Scan for the cell matching the given text and deliver its [x, y] coordinate at center. 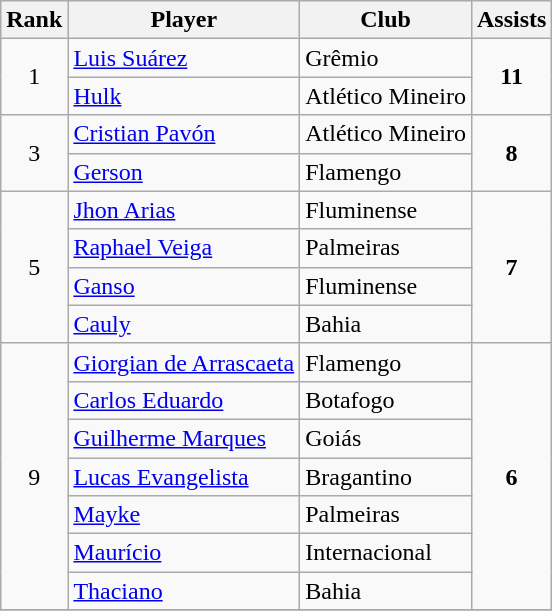
8 [511, 153]
Mayke [184, 515]
6 [511, 476]
Guilherme Marques [184, 438]
Cristian Pavón [184, 134]
Internacional [386, 553]
Carlos Eduardo [184, 400]
1 [34, 77]
7 [511, 267]
Maurício [184, 553]
Bragantino [386, 477]
Ganso [184, 286]
Hulk [184, 96]
Cauly [184, 324]
Rank [34, 20]
Club [386, 20]
Thaciano [184, 591]
Goiás [386, 438]
Luis Suárez [184, 58]
Jhon Arias [184, 210]
Giorgian de Arrascaeta [184, 362]
Grêmio [386, 58]
Botafogo [386, 400]
Player [184, 20]
5 [34, 267]
11 [511, 77]
Raphael Veiga [184, 248]
3 [34, 153]
9 [34, 476]
Gerson [184, 172]
Assists [511, 20]
Lucas Evangelista [184, 477]
